Search for the cell housing the specified text and yield its (x, y) center coordinate. 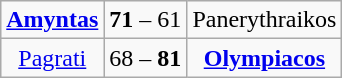
71 – 61 (146, 20)
Amyntas (52, 20)
Olympiacos (264, 58)
Pagrati (52, 58)
Panerythraikos (264, 20)
68 – 81 (146, 58)
